From the cell containing the given text, extract its center point as [X, Y] coordinate. 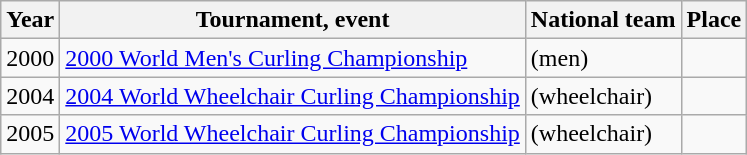
2005 World Wheelchair Curling Championship [293, 134]
2000 World Men's Curling Championship [293, 58]
Place [714, 20]
Year [30, 20]
2000 [30, 58]
2005 [30, 134]
2004 [30, 96]
Tournament, event [293, 20]
(men) [603, 58]
2004 World Wheelchair Curling Championship [293, 96]
National team [603, 20]
